Output the [x, y] coordinate of the center of the cell containing the given text.  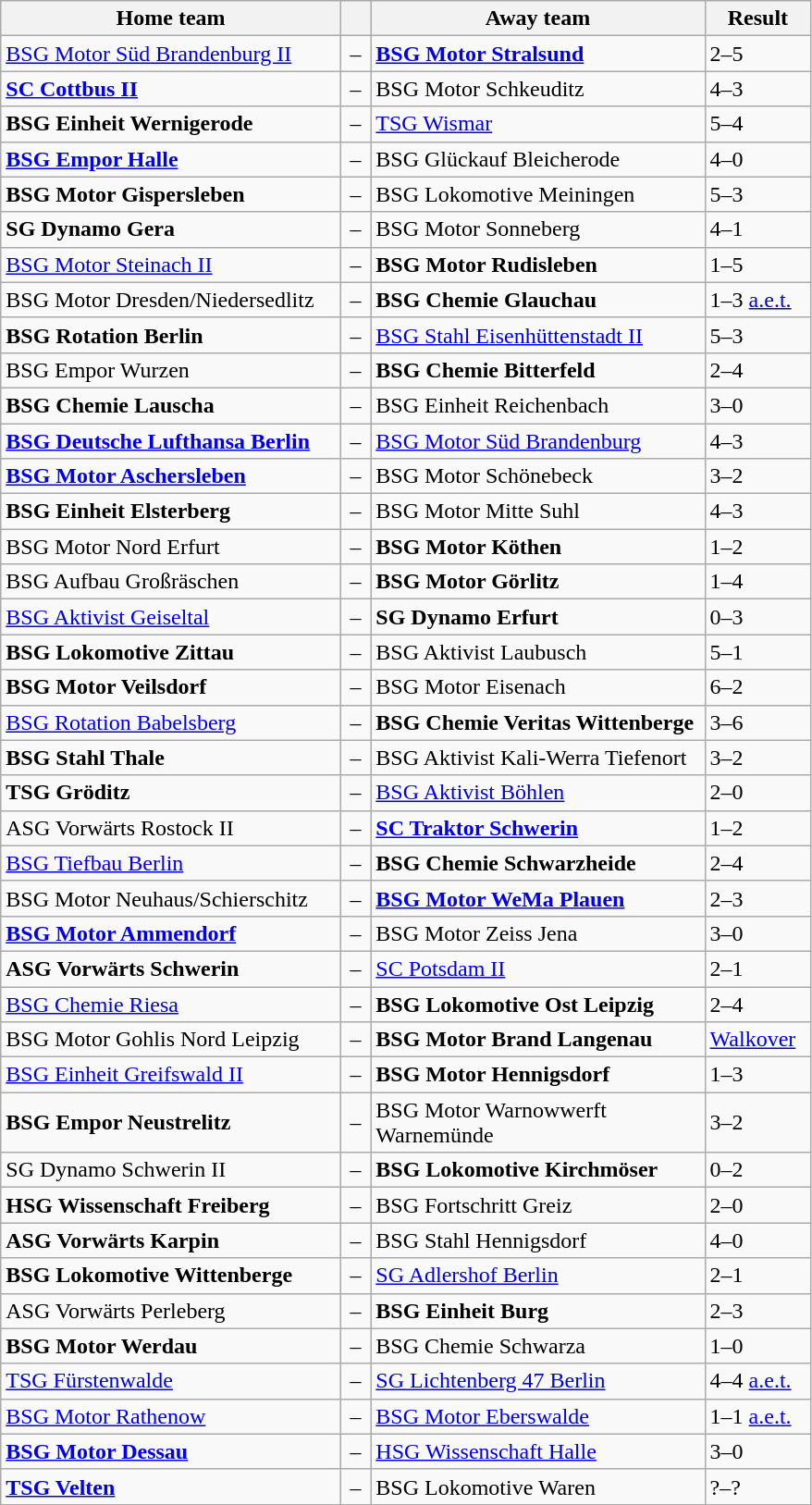
BSG Deutsche Lufthansa Berlin [171, 441]
ASG Vorwärts Rostock II [171, 828]
4–1 [758, 229]
BSG Motor Schönebeck [538, 476]
BSG Lokomotive Wittenberge [171, 1276]
BSG Motor Aschersleben [171, 476]
BSG Aktivist Laubusch [538, 652]
BSG Aktivist Böhlen [538, 793]
BSG Chemie Bitterfeld [538, 370]
BSG Chemie Schwarza [538, 1346]
BSG Chemie Schwarzheide [538, 863]
ASG Vorwärts Perleberg [171, 1311]
BSG Motor Eisenach [538, 687]
1–0 [758, 1346]
3–6 [758, 722]
BSG Motor Schkeuditz [538, 89]
BSG Einheit Elsterberg [171, 512]
BSG Motor Neuhaus/Schierschitz [171, 898]
2–5 [758, 54]
SC Traktor Schwerin [538, 828]
BSG Aktivist Kali-Werra Tiefenort [538, 758]
BSG Motor Eberswalde [538, 1416]
BSG Motor Görlitz [538, 582]
BSG Motor Dresden/Niedersedlitz [171, 300]
BSG Aktivist Geiseltal [171, 617]
0–2 [758, 1170]
1–4 [758, 582]
BSG Glückauf Bleicherode [538, 159]
BSG Empor Neustrelitz [171, 1123]
BSG Chemie Veritas Wittenberge [538, 722]
ASG Vorwärts Karpin [171, 1240]
BSG Motor Brand Langenau [538, 1040]
SG Adlershof Berlin [538, 1276]
TSG Wismar [538, 124]
BSG Motor Nord Erfurt [171, 547]
BSG Motor Ammendorf [171, 933]
1–5 [758, 265]
BSG Lokomotive Kirchmöser [538, 1170]
BSG Rotation Babelsberg [171, 722]
ASG Vorwärts Schwerin [171, 968]
BSG Empor Halle [171, 159]
TSG Fürstenwalde [171, 1381]
BSG Lokomotive Meiningen [538, 194]
Away team [538, 19]
5–1 [758, 652]
BSG Motor Hennigsdorf [538, 1075]
BSG Chemie Lauscha [171, 405]
BSG Motor WeMa Plauen [538, 898]
BSG Motor Dessau [171, 1451]
5–4 [758, 124]
BSG Lokomotive Ost Leipzig [538, 1004]
6–2 [758, 687]
BSG Motor Steinach II [171, 265]
BSG Motor Süd Brandenburg II [171, 54]
BSG Stahl Hennigsdorf [538, 1240]
BSG Motor Köthen [538, 547]
1–3 a.e.t. [758, 300]
BSG Motor Gohlis Nord Leipzig [171, 1040]
BSG Motor Zeiss Jena [538, 933]
BSG Rotation Berlin [171, 335]
Result [758, 19]
BSG Einheit Greifswald II [171, 1075]
BSG Motor Mitte Suhl [538, 512]
TSG Gröditz [171, 793]
0–3 [758, 617]
1–1 a.e.t. [758, 1416]
BSG Aufbau Großräschen [171, 582]
HSG Wissenschaft Freiberg [171, 1205]
1–3 [758, 1075]
Walkover [758, 1040]
BSG Lokomotive Waren [538, 1486]
SC Potsdam II [538, 968]
SG Dynamo Erfurt [538, 617]
BSG Motor Sonneberg [538, 229]
SG Dynamo Gera [171, 229]
BSG Motor Süd Brandenburg [538, 441]
BSG Motor Warnowwerft Warnemünde [538, 1123]
BSG Motor Werdau [171, 1346]
BSG Motor Rathenow [171, 1416]
?–? [758, 1486]
BSG Chemie Glauchau [538, 300]
4–4 a.e.t. [758, 1381]
BSG Stahl Eisenhüttenstadt II [538, 335]
SC Cottbus II [171, 89]
SG Dynamo Schwerin II [171, 1170]
BSG Lokomotive Zittau [171, 652]
BSG Fortschritt Greiz [538, 1205]
BSG Motor Gispersleben [171, 194]
BSG Einheit Reichenbach [538, 405]
BSG Einheit Burg [538, 1311]
BSG Motor Stralsund [538, 54]
SG Lichtenberg 47 Berlin [538, 1381]
BSG Stahl Thale [171, 758]
TSG Velten [171, 1486]
BSG Empor Wurzen [171, 370]
BSG Motor Rudisleben [538, 265]
BSG Einheit Wernigerode [171, 124]
BSG Tiefbau Berlin [171, 863]
Home team [171, 19]
HSG Wissenschaft Halle [538, 1451]
BSG Motor Veilsdorf [171, 687]
BSG Chemie Riesa [171, 1004]
